Search for the cell housing the specified text and yield its (X, Y) center coordinate. 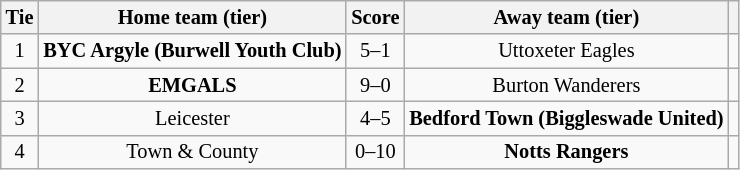
Away team (tier) (566, 17)
Uttoxeter Eagles (566, 51)
4–5 (375, 118)
Burton Wanderers (566, 85)
1 (20, 51)
5–1 (375, 51)
BYC Argyle (Burwell Youth Club) (192, 51)
Town & County (192, 152)
Home team (tier) (192, 17)
4 (20, 152)
Bedford Town (Biggleswade United) (566, 118)
3 (20, 118)
0–10 (375, 152)
2 (20, 85)
EMGALS (192, 85)
Tie (20, 17)
Notts Rangers (566, 152)
Leicester (192, 118)
Score (375, 17)
9–0 (375, 85)
